Scan for the cell matching the given text and deliver its (x, y) coordinate at center. 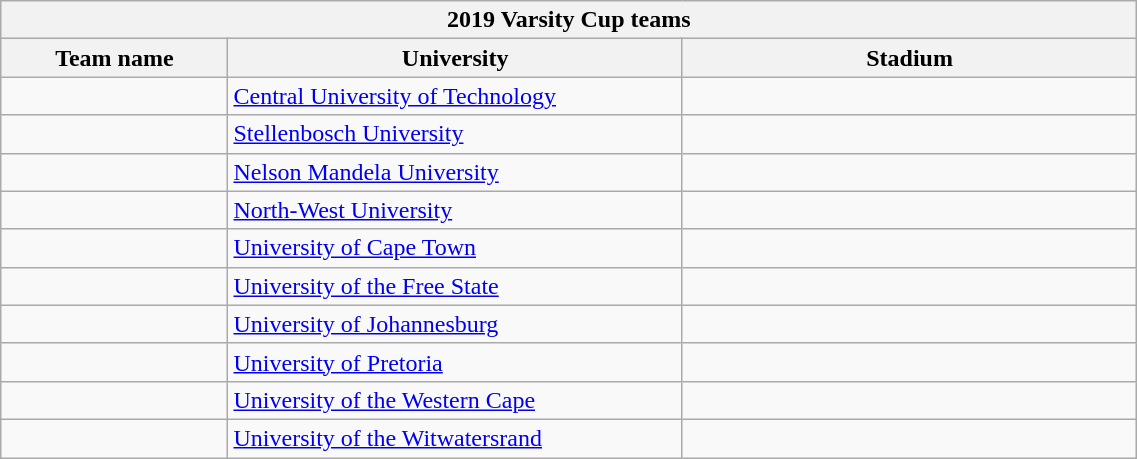
2019 Varsity Cup teams (569, 20)
Team name (114, 58)
Central University of Technology (455, 96)
University (455, 58)
Nelson Mandela University (455, 172)
North-West University (455, 210)
Stadium (909, 58)
Stellenbosch University (455, 134)
University of Pretoria (455, 362)
University of the Free State (455, 286)
University of Johannesburg (455, 324)
University of the Witwatersrand (455, 438)
University of the Western Cape (455, 400)
University of Cape Town (455, 248)
